Search for the cell housing the specified text and yield its (X, Y) center coordinate. 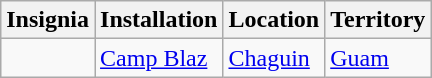
Installation (159, 20)
Camp Blaz (159, 58)
Location (274, 20)
Chaguin (274, 58)
Guam (378, 58)
Territory (378, 20)
Insignia (48, 20)
